Find where the given text appears and provide that cell's center as (x, y) coordinate. 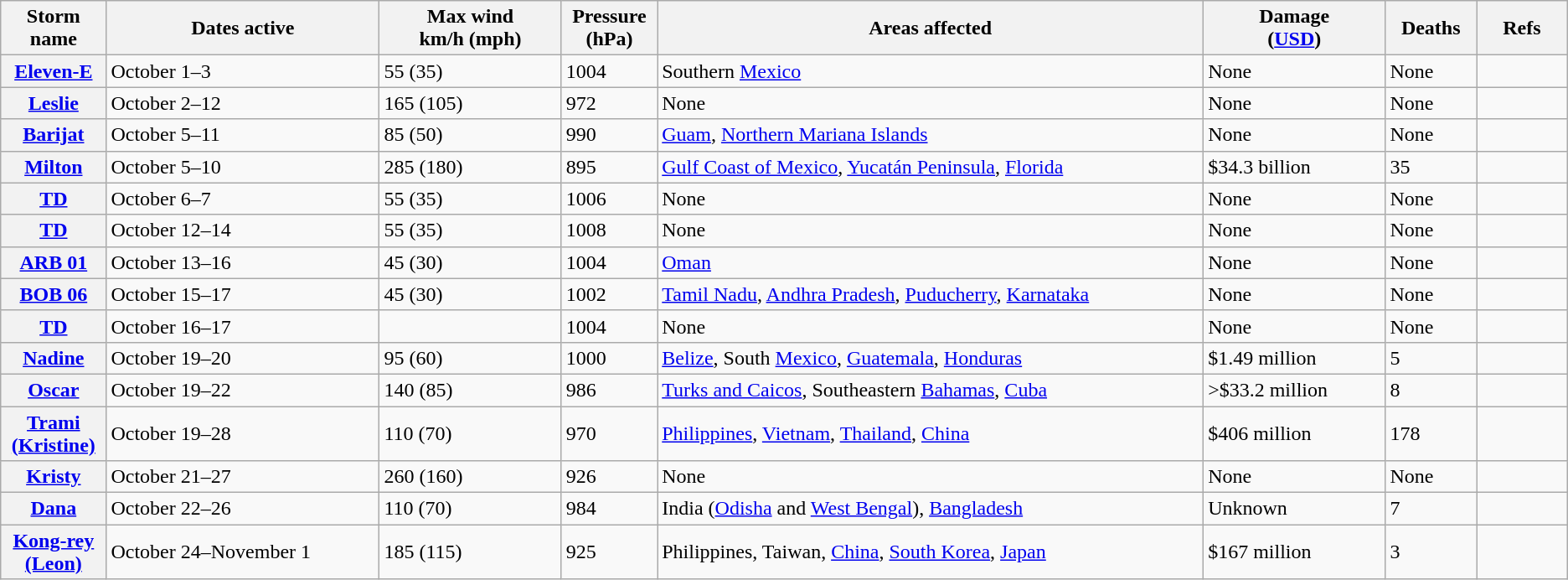
Refs (1523, 28)
ARB 01 (54, 262)
7 (1431, 509)
BOB 06 (54, 294)
October 19–22 (243, 390)
October 15–17 (243, 294)
Oman (931, 262)
Dana (54, 509)
Kong-rey (Leon) (54, 552)
1000 (610, 358)
October 19–20 (243, 358)
Turks and Caicos, Southeastern Bahamas, Cuba (931, 390)
925 (610, 552)
Damage(USD) (1295, 28)
Guam, Northern Mariana Islands (931, 135)
8 (1431, 390)
>$33.2 million (1295, 390)
5 (1431, 358)
Eleven-E (54, 71)
October 1–3 (243, 71)
984 (610, 509)
October 12–14 (243, 230)
October 6–7 (243, 199)
October 2–12 (243, 103)
Trami (Kristine) (54, 432)
Gulf Coast of Mexico, Yucatán Peninsula, Florida (931, 167)
October 24–November 1 (243, 552)
$406 million (1295, 432)
$34.3 billion (1295, 167)
Dates active (243, 28)
$1.49 million (1295, 358)
85 (50) (471, 135)
1006 (610, 199)
Max windkm/h (mph) (471, 28)
Milton (54, 167)
Areas affected (931, 28)
Barijat (54, 135)
986 (610, 390)
165 (105) (471, 103)
Kristy (54, 477)
October 19–28 (243, 432)
926 (610, 477)
970 (610, 432)
October 13–16 (243, 262)
1002 (610, 294)
3 (1431, 552)
October 22–26 (243, 509)
Unknown (1295, 509)
185 (115) (471, 552)
$167 million (1295, 552)
October 5–10 (243, 167)
285 (180) (471, 167)
Philippines, Taiwan, China, South Korea, Japan (931, 552)
990 (610, 135)
October 21–27 (243, 477)
Southern Mexico (931, 71)
India (Odisha and West Bengal), Bangladesh (931, 509)
Storm name (54, 28)
Philippines, Vietnam, Thailand, China (931, 432)
Belize, South Mexico, Guatemala, Honduras (931, 358)
Nadine (54, 358)
95 (60) (471, 358)
178 (1431, 432)
October 16–17 (243, 326)
Leslie (54, 103)
Tamil Nadu, Andhra Pradesh, Puducherry, Karnataka (931, 294)
1008 (610, 230)
140 (85) (471, 390)
260 (160) (471, 477)
35 (1431, 167)
Pressure(hPa) (610, 28)
October 5–11 (243, 135)
Oscar (54, 390)
972 (610, 103)
Deaths (1431, 28)
895 (610, 167)
